Return (x, y) of the center of cell containing provided text 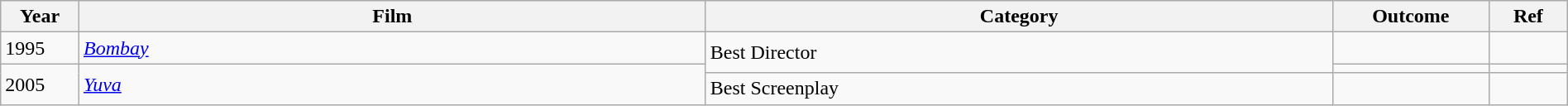
2005 (40, 84)
Outcome (1411, 17)
Yuva (392, 84)
1995 (40, 48)
Year (40, 17)
Bombay (392, 48)
Category (1019, 17)
Best Director (1019, 53)
Ref (1528, 17)
Film (392, 17)
Best Screenplay (1019, 89)
